Determine the [x, y] coordinate at the center of the cell enclosing the given text.  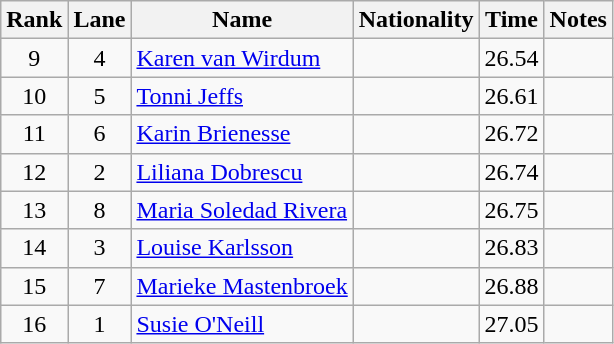
2 [100, 172]
26.83 [512, 248]
Karen van Wirdum [242, 58]
15 [34, 286]
Notes [578, 20]
26.88 [512, 286]
16 [34, 324]
26.72 [512, 134]
Tonni Jeffs [242, 96]
11 [34, 134]
6 [100, 134]
Name [242, 20]
26.74 [512, 172]
26.75 [512, 210]
10 [34, 96]
Maria Soledad Rivera [242, 210]
3 [100, 248]
7 [100, 286]
8 [100, 210]
12 [34, 172]
27.05 [512, 324]
Rank [34, 20]
Lane [100, 20]
Time [512, 20]
1 [100, 324]
Liliana Dobrescu [242, 172]
26.61 [512, 96]
5 [100, 96]
Louise Karlsson [242, 248]
4 [100, 58]
Nationality [416, 20]
Marieke Mastenbroek [242, 286]
13 [34, 210]
9 [34, 58]
Karin Brienesse [242, 134]
26.54 [512, 58]
14 [34, 248]
Susie O'Neill [242, 324]
